Capture the cell that displays the provided text and extract its (x, y) central coordinate. 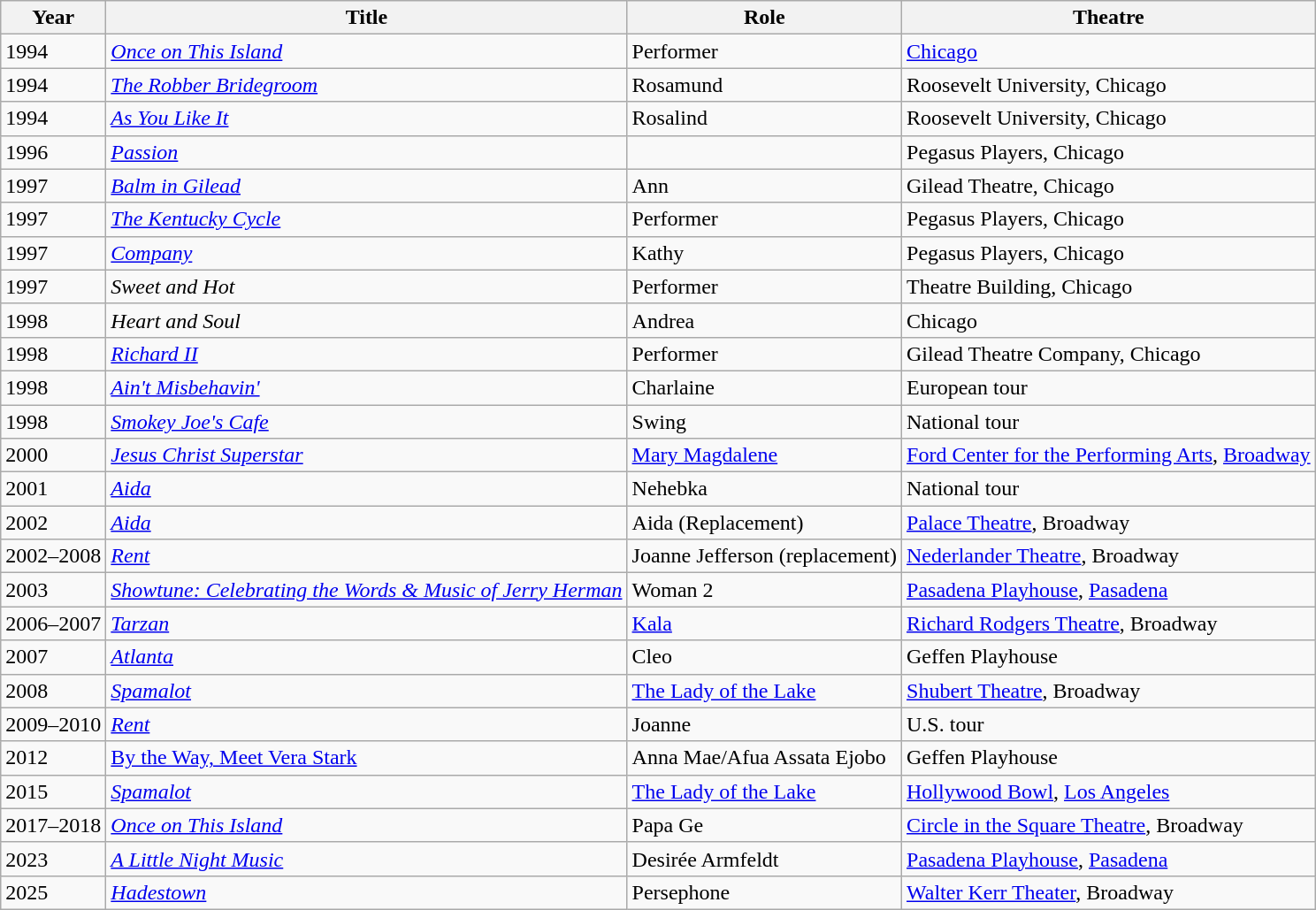
Tarzan (366, 623)
Shubert Theatre, Broadway (1109, 691)
The Kentucky Cycle (366, 219)
2003 (53, 590)
2008 (53, 691)
Gilead Theatre, Chicago (1109, 186)
By the Way, Meet Vera Stark (366, 758)
Hollywood Bowl, Los Angeles (1109, 791)
Mary Magdalene (764, 455)
Showtune: Celebrating the Words & Music of Jerry Herman (366, 590)
Richard II (366, 354)
Rosalind (764, 119)
2023 (53, 859)
The Robber Bridegroom (366, 85)
Joanne Jefferson (replacement) (764, 556)
Company (366, 253)
Kathy (764, 253)
1996 (53, 152)
2009–2010 (53, 724)
Gilead Theatre Company, Chicago (1109, 354)
Andrea (764, 320)
Atlanta (366, 657)
Aida (Replacement) (764, 523)
Palace Theatre, Broadway (1109, 523)
Persephone (764, 892)
Heart and Soul (366, 320)
Papa Ge (764, 825)
Rosamund (764, 85)
2017–2018 (53, 825)
Role (764, 18)
Desirée Armfeldt (764, 859)
2002 (53, 523)
Theatre Building, Chicago (1109, 287)
2025 (53, 892)
Woman 2 (764, 590)
A Little Night Music (366, 859)
Hadestown (366, 892)
2000 (53, 455)
2002–2008 (53, 556)
Richard Rodgers Theatre, Broadway (1109, 623)
Walter Kerr Theater, Broadway (1109, 892)
Charlaine (764, 387)
Ann (764, 186)
Circle in the Square Theatre, Broadway (1109, 825)
Nehebka (764, 489)
Year (53, 18)
Joanne (764, 724)
Jesus Christ Superstar (366, 455)
Theatre (1109, 18)
Ford Center for the Performing Arts, Broadway (1109, 455)
Cleo (764, 657)
Balm in Gilead (366, 186)
2015 (53, 791)
Sweet and Hot (366, 287)
Title (366, 18)
Anna Mae/Afua Assata Ejobo (764, 758)
Swing (764, 422)
U.S. tour (1109, 724)
Nederlander Theatre, Broadway (1109, 556)
Kala (764, 623)
2001 (53, 489)
2006–2007 (53, 623)
European tour (1109, 387)
Smokey Joe's Cafe (366, 422)
2007 (53, 657)
Passion (366, 152)
As You Like It (366, 119)
2012 (53, 758)
Ain't Misbehavin' (366, 387)
